From the cell containing the given text, extract its center point as [X, Y] coordinate. 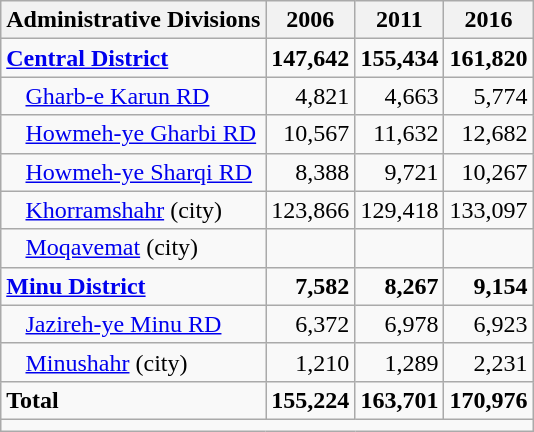
2011 [400, 20]
123,866 [310, 210]
8,267 [400, 286]
161,820 [488, 58]
Khorramshahr (city) [134, 210]
Minushahr (city) [134, 362]
2016 [488, 20]
Moqavemat (city) [134, 248]
Jazireh-ye Minu RD [134, 324]
11,632 [400, 134]
Gharb-e Karun RD [134, 96]
2006 [310, 20]
Howmeh-ye Sharqi RD [134, 172]
4,663 [400, 96]
6,978 [400, 324]
6,923 [488, 324]
155,434 [400, 58]
9,154 [488, 286]
129,418 [400, 210]
10,567 [310, 134]
1,210 [310, 362]
Central District [134, 58]
Howmeh-ye Gharbi RD [134, 134]
10,267 [488, 172]
147,642 [310, 58]
5,774 [488, 96]
4,821 [310, 96]
6,372 [310, 324]
Administrative Divisions [134, 20]
133,097 [488, 210]
Minu District [134, 286]
9,721 [400, 172]
2,231 [488, 362]
Total [134, 400]
1,289 [400, 362]
170,976 [488, 400]
8,388 [310, 172]
12,682 [488, 134]
155,224 [310, 400]
163,701 [400, 400]
7,582 [310, 286]
